Scan for the cell matching the given text and deliver its (x, y) coordinate at center. 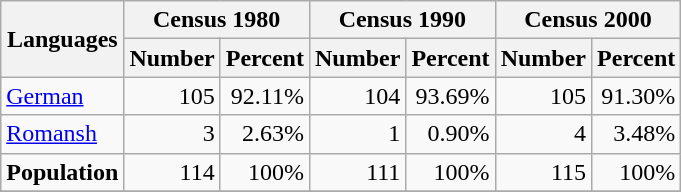
Romansh (62, 134)
Census 2000 (588, 20)
111 (357, 172)
115 (543, 172)
Population (62, 172)
Census 1980 (217, 20)
3 (172, 134)
Languages (62, 39)
Census 1990 (402, 20)
114 (172, 172)
92.11% (264, 96)
1 (357, 134)
3.48% (636, 134)
German (62, 96)
2.63% (264, 134)
0.90% (450, 134)
93.69% (450, 96)
91.30% (636, 96)
104 (357, 96)
4 (543, 134)
